Detect which cell encompasses the target text, then output its (X, Y) center coordinate. 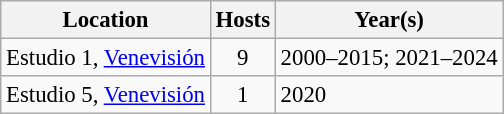
2000–2015; 2021–2024 (389, 58)
1 (242, 95)
9 (242, 58)
2020 (389, 95)
Year(s) (389, 20)
Location (106, 20)
Hosts (242, 20)
Estudio 1, Venevisión (106, 58)
Estudio 5, Venevisión (106, 95)
